Capture the cell that displays the provided text and extract its (X, Y) central coordinate. 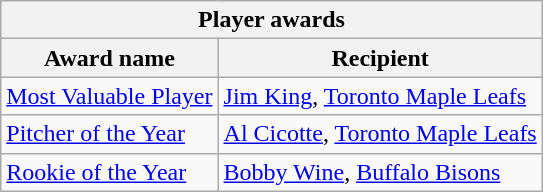
Recipient (380, 58)
Player awards (272, 20)
Rookie of the Year (110, 172)
Bobby Wine, Buffalo Bisons (380, 172)
Award name (110, 58)
Jim King, Toronto Maple Leafs (380, 96)
Al Cicotte, Toronto Maple Leafs (380, 134)
Pitcher of the Year (110, 134)
Most Valuable Player (110, 96)
